Capture the cell that displays the provided text and extract its (X, Y) central coordinate. 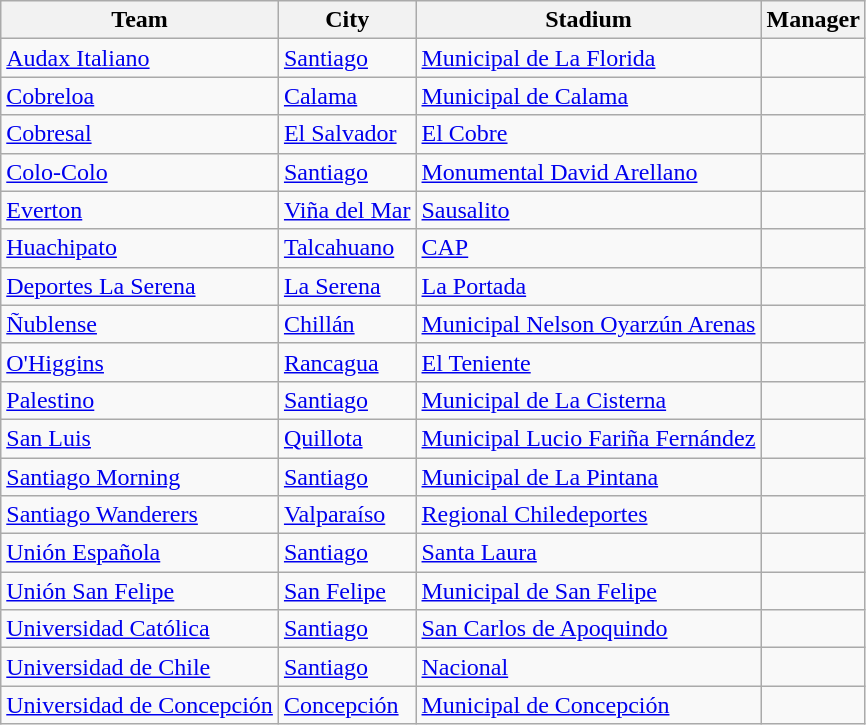
San Felipe (347, 591)
Palestino (140, 400)
CAP (588, 248)
San Luis (140, 438)
Cobresal (140, 134)
Calama (347, 96)
Talcahuano (347, 248)
Huachipato (140, 248)
Stadium (588, 20)
Santiago Wanderers (140, 515)
Municipal de San Felipe (588, 591)
Viña del Mar (347, 210)
Monumental David Arellano (588, 172)
Cobreloa (140, 96)
Regional Chiledeportes (588, 515)
Unión San Felipe (140, 591)
City (347, 20)
Municipal de La Cisterna (588, 400)
La Serena (347, 286)
O'Higgins (140, 362)
Municipal de La Florida (588, 58)
Chillán (347, 324)
Manager (813, 20)
Team (140, 20)
Universidad de Chile (140, 667)
Santiago Morning (140, 477)
Unión Española (140, 553)
Municipal Lucio Fariña Fernández (588, 438)
Sausalito (588, 210)
Deportes La Serena (140, 286)
El Teniente (588, 362)
Universidad Católica (140, 629)
El Cobre (588, 134)
Municipal de Calama (588, 96)
La Portada (588, 286)
Municipal de Concepción (588, 705)
Ñublense (140, 324)
Audax Italiano (140, 58)
Rancagua (347, 362)
El Salvador (347, 134)
Nacional (588, 667)
Valparaíso (347, 515)
San Carlos de Apoquindo (588, 629)
Municipal Nelson Oyarzún Arenas (588, 324)
Everton (140, 210)
Quillota (347, 438)
Concepción (347, 705)
Santa Laura (588, 553)
Universidad de Concepción (140, 705)
Municipal de La Pintana (588, 477)
Colo-Colo (140, 172)
